Locate the cell with the specified text and output its [X, Y] center coordinate. 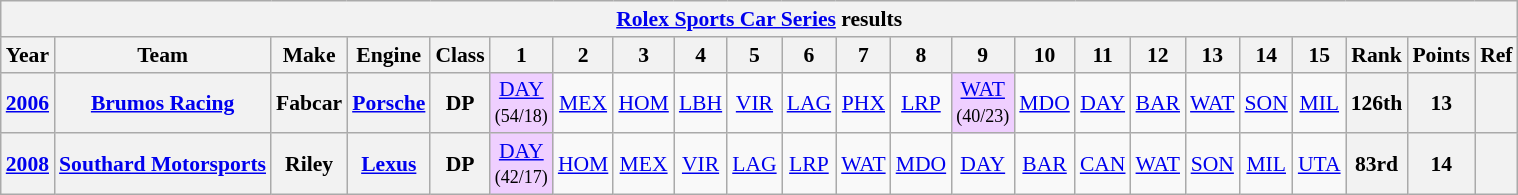
12 [1158, 55]
1 [522, 55]
Southard Motorsports [162, 164]
83rd [1377, 164]
2 [584, 55]
WAT(40/23) [982, 102]
2006 [28, 102]
UTA [1320, 164]
Rolex Sports Car Series results [760, 19]
15 [1320, 55]
Lexus [388, 164]
4 [700, 55]
Rank [1377, 55]
Class [460, 55]
DAY(42/17) [522, 164]
5 [754, 55]
Year [28, 55]
LBH [700, 102]
7 [863, 55]
6 [809, 55]
Riley [309, 164]
3 [644, 55]
2008 [28, 164]
10 [1044, 55]
Make [309, 55]
Porsche [388, 102]
Ref [1496, 55]
Team [162, 55]
Engine [388, 55]
CAN [1103, 164]
PHX [863, 102]
DAY(54/18) [522, 102]
126th [1377, 102]
9 [982, 55]
Points [1441, 55]
Fabcar [309, 102]
11 [1103, 55]
Brumos Racing [162, 102]
8 [922, 55]
